From the cell containing the given text, extract its center point as [X, Y] coordinate. 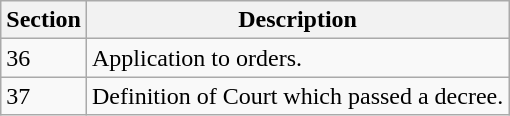
Description [297, 20]
Section [44, 20]
Definition of Court which passed a decree. [297, 96]
Application to orders. [297, 58]
37 [44, 96]
36 [44, 58]
